Identify which cell holds the provided text, then report its [X, Y] central coordinate. 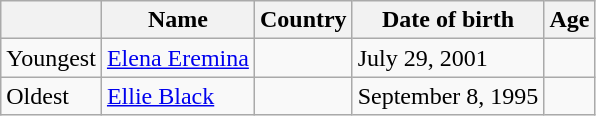
Youngest [52, 58]
Age [570, 20]
Name [178, 20]
September 8, 1995 [448, 96]
Oldest [52, 96]
Date of birth [448, 20]
Elena Eremina [178, 58]
Ellie Black [178, 96]
Country [303, 20]
July 29, 2001 [448, 58]
